Locate the cell with the specified text and output its [x, y] center coordinate. 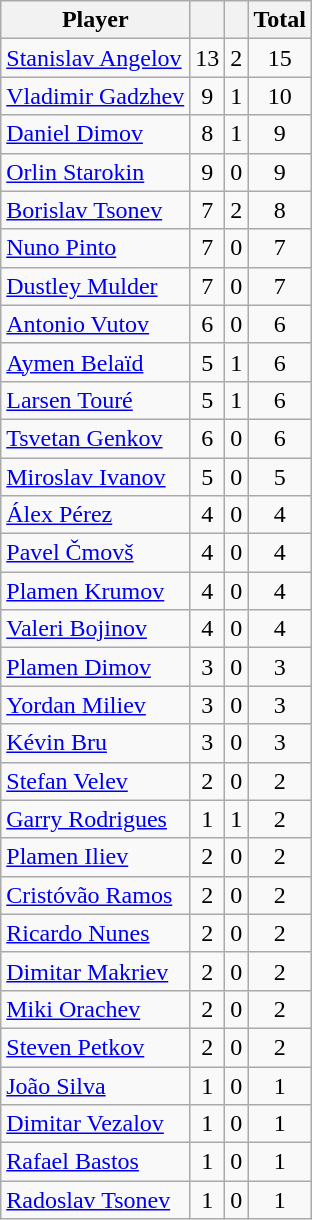
Tsvetan Genkov [96, 438]
Daniel Dimov [96, 134]
Vladimir Gadzhev [96, 96]
Stefan Velev [96, 781]
Álex Pérez [96, 515]
Yordan Miliev [96, 705]
Dimitar Vezalov [96, 1124]
Pavel Čmovš [96, 553]
Nuno Pinto [96, 248]
João Silva [96, 1085]
Rafael Bastos [96, 1162]
Larsen Touré [96, 400]
Dustley Mulder [96, 286]
Player [96, 20]
10 [280, 96]
Antonio Vutov [96, 324]
Total [280, 20]
Plamen Iliev [96, 857]
Plamen Krumov [96, 591]
Radoslav Tsonev [96, 1200]
Ricardo Nunes [96, 933]
Orlin Starokin [96, 172]
Borislav Tsonev [96, 210]
Valeri Bojinov [96, 629]
Dimitar Makriev [96, 971]
Miroslav Ivanov [96, 477]
Kévin Bru [96, 743]
Miki Orachev [96, 1009]
Steven Petkov [96, 1047]
Garry Rodrigues [96, 819]
13 [208, 58]
Stanislav Angelov [96, 58]
Cristóvão Ramos [96, 895]
Plamen Dimov [96, 667]
15 [280, 58]
Aymen Belaïd [96, 362]
